From the cell containing the given text, extract its center point as (x, y) coordinate. 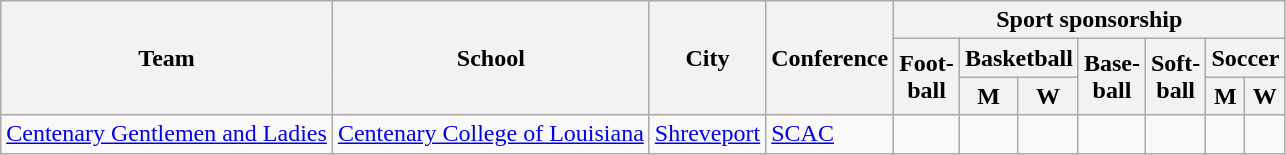
Sport sponsorship (1090, 20)
Foot-ball (927, 77)
Centenary Gentlemen and Ladies (167, 134)
Conference (830, 58)
Shreveport (707, 134)
Base-ball (1112, 77)
Soft-ball (1175, 77)
Basketball (1018, 58)
City (707, 58)
Soccer (1246, 58)
SCAC (830, 134)
Centenary College of Louisiana (490, 134)
Team (167, 58)
School (490, 58)
